Detect which cell encompasses the target text, then output its [X, Y] center coordinate. 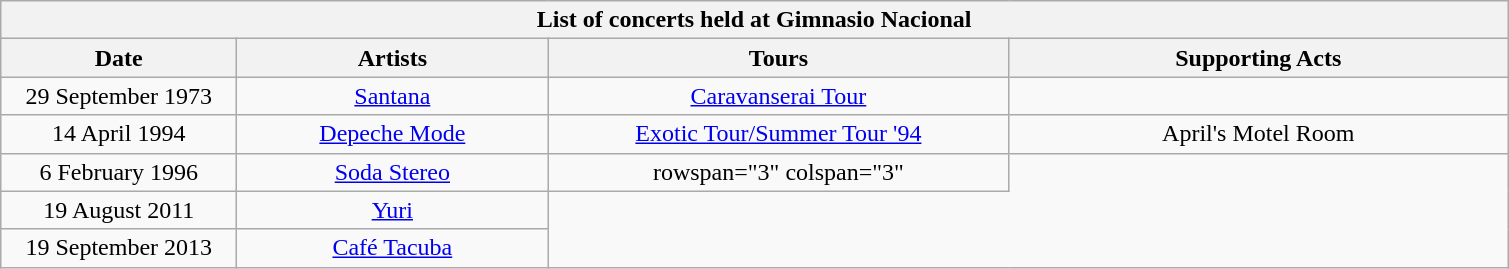
19 August 2011 [119, 210]
Depeche Mode [392, 134]
April's Motel Room [1258, 134]
Tours [778, 58]
List of concerts held at Gimnasio Nacional [754, 20]
Artists [392, 58]
14 April 1994 [119, 134]
Caravanserai Tour [778, 96]
29 September 1973 [119, 96]
Café Tacuba [392, 248]
Soda Stereo [392, 172]
rowspan="3" colspan="3" [778, 172]
6 February 1996 [119, 172]
Supporting Acts [1258, 58]
Yuri [392, 210]
Exotic Tour/Summer Tour '94 [778, 134]
Date [119, 58]
19 September 2013 [119, 248]
Santana [392, 96]
